From the cell containing the given text, extract its center point as (x, y) coordinate. 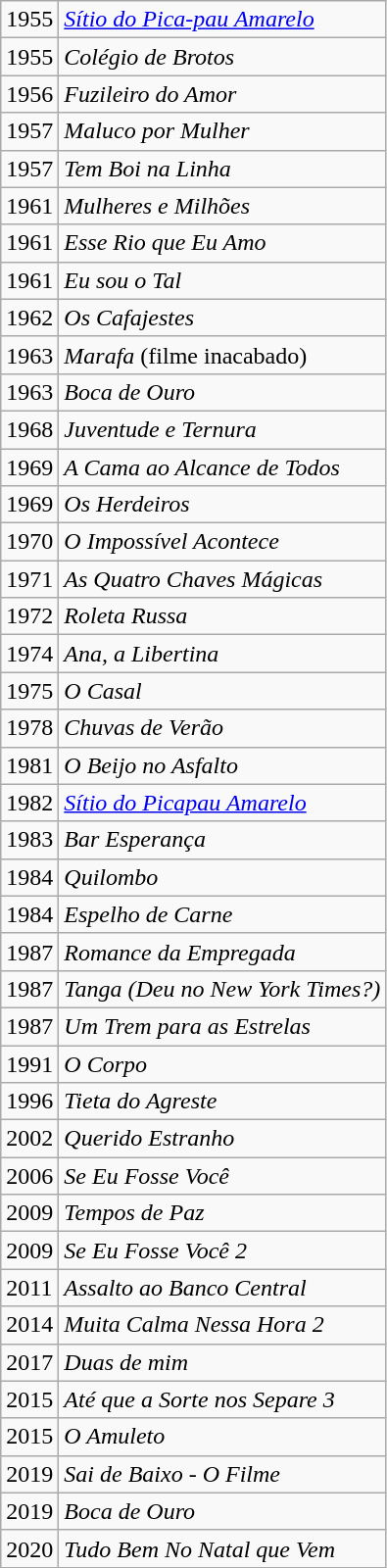
1975 (29, 691)
O Beijo no Asfalto (222, 765)
Roleta Russa (222, 616)
1982 (29, 803)
2006 (29, 1176)
2020 (29, 1548)
Sítio do Picapau Amarelo (222, 803)
Quilombo (222, 877)
1971 (29, 579)
Até que a Sorte nos Separe 3 (222, 1399)
1956 (29, 94)
Tudo Bem No Natal que Vem (222, 1548)
As Quatro Chaves Mágicas (222, 579)
A Cama ao Alcance de Todos (222, 467)
Tieta do Agreste (222, 1102)
1978 (29, 728)
Fuzileiro do Amor (222, 94)
Muita Calma Nessa Hora 2 (222, 1325)
1970 (29, 542)
1962 (29, 318)
Os Herdeiros (222, 505)
2011 (29, 1288)
Se Eu Fosse Você (222, 1176)
2017 (29, 1362)
Ana, a Libertina (222, 654)
Querido Estranho (222, 1139)
Os Cafajestes (222, 318)
Tempos de Paz (222, 1213)
O Casal (222, 691)
Eu sou o Tal (222, 280)
Tanga (Deu no New York Times?) (222, 989)
Sai de Baixo - O Filme (222, 1474)
Assalto ao Banco Central (222, 1288)
Duas de mim (222, 1362)
Mulheres e Milhões (222, 206)
1968 (29, 429)
Sítio do Pica-pau Amarelo (222, 20)
Um Trem para as Estrelas (222, 1026)
Esse Rio que Eu Amo (222, 243)
Marafa (filme inacabado) (222, 355)
Tem Boi na Linha (222, 169)
1981 (29, 765)
1974 (29, 654)
1996 (29, 1102)
Se Eu Fosse Você 2 (222, 1250)
Juventude e Ternura (222, 429)
1983 (29, 840)
1991 (29, 1063)
Chuvas de Verão (222, 728)
O Corpo (222, 1063)
Romance da Empregada (222, 952)
Espelho de Carne (222, 914)
1972 (29, 616)
Bar Esperança (222, 840)
2002 (29, 1139)
O Impossível Acontece (222, 542)
Colégio de Brotos (222, 57)
Maluco por Mulher (222, 131)
O Amuleto (222, 1437)
2014 (29, 1325)
